Pinpoint the cell where the given text exists, returning its (X, Y) midpoint coordinate. 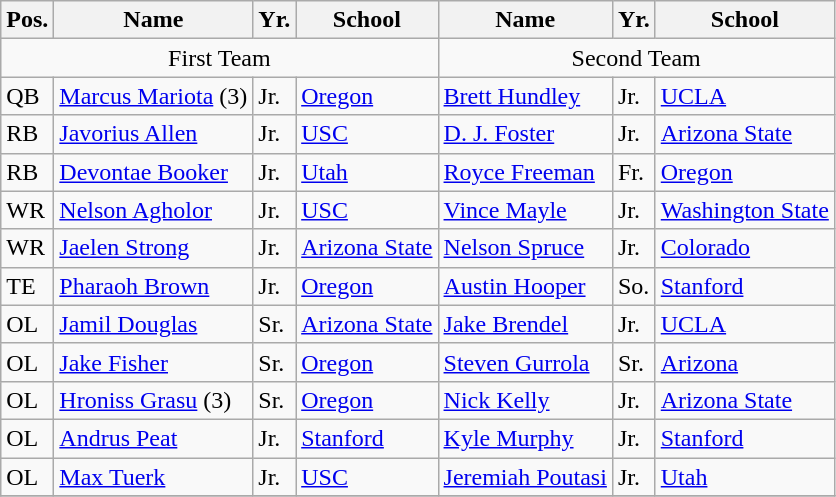
Steven Gurrola (525, 362)
Nelson Agholor (154, 210)
Jeremiah Poutasi (525, 477)
Marcus Mariota (3) (154, 96)
TE (28, 286)
Jake Fisher (154, 362)
D. J. Foster (525, 134)
Max Tuerk (154, 477)
Nick Kelly (525, 400)
Brett Hundley (525, 96)
Colorado (744, 248)
So. (634, 286)
Jaelen Strong (154, 248)
First Team (220, 58)
Washington State (744, 210)
Arizona (744, 362)
Jake Brendel (525, 324)
Javorius Allen (154, 134)
Pharaoh Brown (154, 286)
Nelson Spruce (525, 248)
Second Team (636, 58)
Hroniss Grasu (3) (154, 400)
Kyle Murphy (525, 438)
Pos. (28, 20)
Royce Freeman (525, 172)
Vince Mayle (525, 210)
Andrus Peat (154, 438)
Devontae Booker (154, 172)
QB (28, 96)
Fr. (634, 172)
Jamil Douglas (154, 324)
Austin Hooper (525, 286)
